Identify which cell holds the provided text, then report its [X, Y] central coordinate. 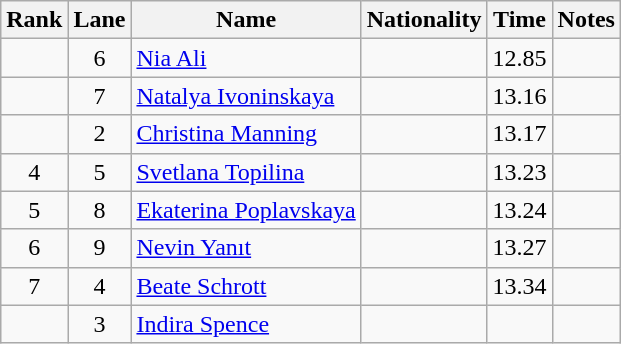
Name [246, 20]
Notes [586, 20]
12.85 [520, 58]
8 [100, 210]
Nevin Yanıt [246, 248]
2 [100, 134]
Beate Schrott [246, 286]
Christina Manning [246, 134]
Indira Spence [246, 324]
Svetlana Topilina [246, 172]
13.27 [520, 248]
Nia Ali [246, 58]
9 [100, 248]
Nationality [424, 20]
13.34 [520, 286]
Natalya Ivoninskaya [246, 96]
13.17 [520, 134]
Time [520, 20]
Ekaterina Poplavskaya [246, 210]
Rank [34, 20]
13.23 [520, 172]
Lane [100, 20]
3 [100, 324]
13.16 [520, 96]
13.24 [520, 210]
